Locate the cell with the specified text and output its [x, y] center coordinate. 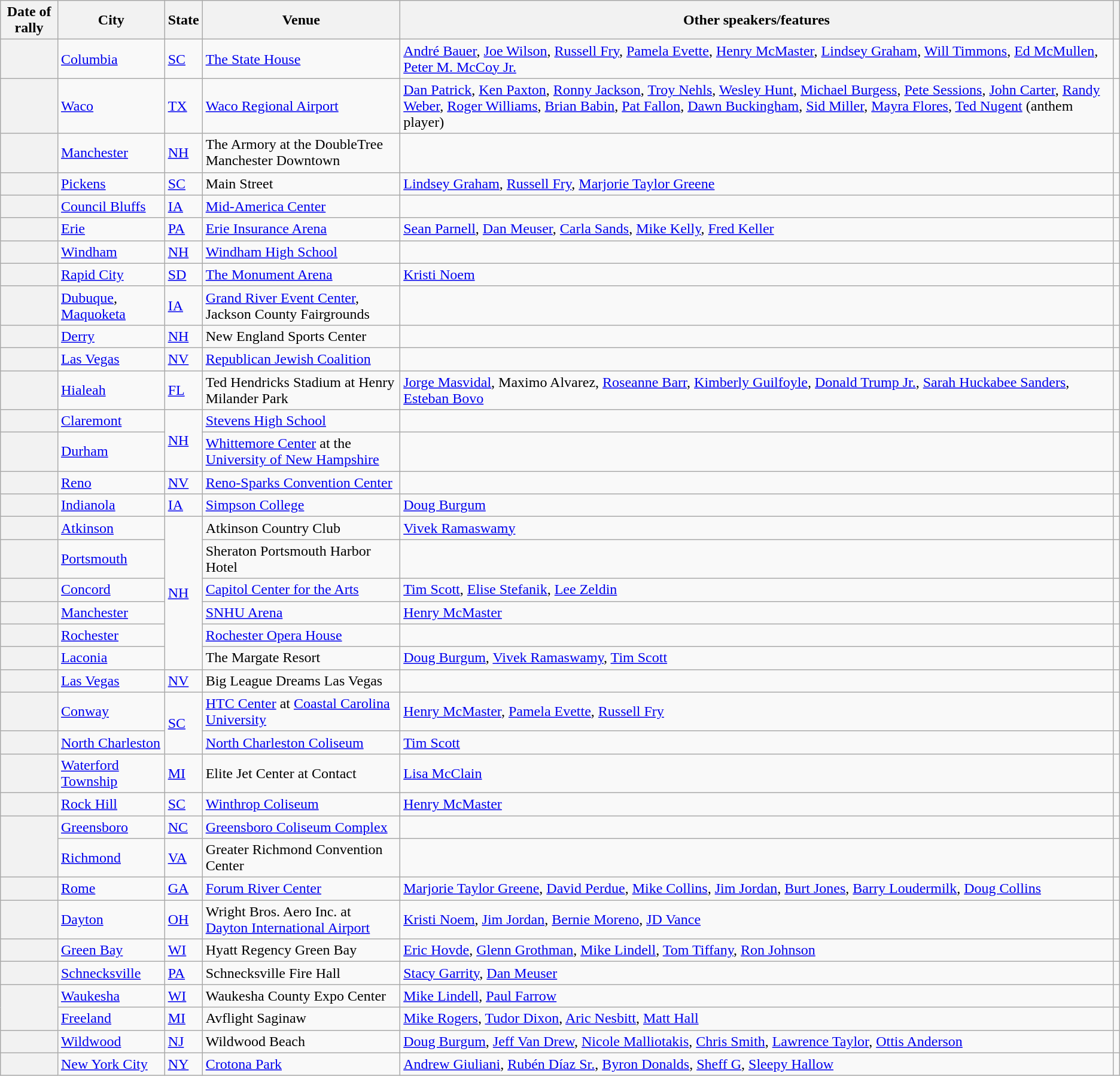
Date of rally [29, 20]
Lisa McClain [756, 773]
Schnecksville [111, 973]
Laconia [111, 658]
Tim Scott, Elise Stefanik, Lee Zeldin [756, 590]
Henry McMaster, Pamela Evette, Russell Fry [756, 712]
Marjorie Taylor Greene, David Perdue, Mike Collins, Jim Jordan, Burt Jones, Barry Loudermilk, Doug Collins [756, 889]
Freeland [111, 1019]
Portsmouth [111, 559]
The Margate Resort [302, 658]
Other speakers/features [756, 20]
NC [183, 827]
Tim Scott [756, 742]
North Charleston [111, 742]
Doug Burgum, Jeff Van Drew, Nicole Malliotakis, Chris Smith, Lawrence Taylor, Ottis Anderson [756, 1041]
Hialeah [111, 390]
The Armory at the DoubleTree Manchester Downtown [302, 153]
Reno-Sparks Convention Center [302, 483]
Durham [111, 452]
Stacy Garrity, Dan Meuser [756, 973]
Wildwood [111, 1041]
Vivek Ramaswamy [756, 528]
Mike Lindell, Paul Farrow [756, 996]
Lindsey Graham, Russell Fry, Marjorie Taylor Greene [756, 184]
Waterford Township [111, 773]
Elite Jet Center at Contact [302, 773]
Whittemore Center at the University of New Hampshire [302, 452]
Council Bluffs [111, 206]
Conway [111, 712]
Stevens High School [302, 421]
Doug Burgum [756, 505]
SNHU Arena [302, 612]
Sheraton Portsmouth Harbor Hotel [302, 559]
Atkinson Country Club [302, 528]
Erie [111, 229]
North Charleston Coliseum [302, 742]
Concord [111, 590]
Rome [111, 889]
Waukesha County Expo Center [302, 996]
Main Street [302, 184]
André Bauer, Joe Wilson, Russell Fry, Pamela Evette, Henry McMaster, Lindsey Graham, Will Timmons, Ed McMullen, Peter M. McCoy Jr. [756, 59]
Eric Hovde, Glenn Grothman, Mike Lindell, Tom Tiffany, Ron Johnson [756, 950]
Rapid City [111, 275]
VA [183, 858]
Rochester Opera House [302, 635]
Venue [302, 20]
Greensboro [111, 827]
The Monument Arena [302, 275]
Indianola [111, 505]
Ted Hendricks Stadium at Henry Milander Park [302, 390]
Windham [111, 252]
Simpson College [302, 505]
Sean Parnell, Dan Meuser, Carla Sands, Mike Kelly, Fred Keller [756, 229]
Atkinson [111, 528]
OH [183, 920]
Kristi Noem [756, 275]
FL [183, 390]
New York City [111, 1064]
Erie Insurance Arena [302, 229]
New England Sports Center [302, 336]
Reno [111, 483]
Schnecksville Fire Hall [302, 973]
GA [183, 889]
Derry [111, 336]
Republican Jewish Coalition [302, 359]
Mike Rogers, Tudor Dixon, Aric Nesbitt, Matt Hall [756, 1019]
Big League Dreams Las Vegas [302, 681]
City [111, 20]
TX [183, 106]
Richmond [111, 858]
Crotona Park [302, 1064]
Pickens [111, 184]
Hyatt Regency Green Bay [302, 950]
Dubuque, Maquoketa [111, 305]
Forum River Center [302, 889]
NY [183, 1064]
NJ [183, 1041]
Windham High School [302, 252]
Jorge Masvidal, Maximo Alvarez, Roseanne Barr, Kimberly Guilfoyle, Donald Trump Jr., Sarah Huckabee Sanders, Esteban Bovo [756, 390]
Claremont [111, 421]
Mid-America Center [302, 206]
Andrew Giuliani, Rubén Díaz Sr., Byron Donalds, Sheff G, Sleepy Hallow [756, 1064]
Greensboro Coliseum Complex [302, 827]
Grand River Event Center, Jackson County Fairgrounds [302, 305]
Wildwood Beach [302, 1041]
Kristi Noem, Jim Jordan, Bernie Moreno, JD Vance [756, 920]
Waco [111, 106]
Capitol Center for the Arts [302, 590]
The State House [302, 59]
Avflight Saginaw [302, 1019]
Wright Bros. Aero Inc. at Dayton International Airport [302, 920]
Waukesha [111, 996]
Waco Regional Airport [302, 106]
Columbia [111, 59]
SD [183, 275]
Green Bay [111, 950]
Winthrop Coliseum [302, 804]
Greater Richmond Convention Center [302, 858]
Rock Hill [111, 804]
HTC Center at Coastal Carolina University [302, 712]
Rochester [111, 635]
Doug Burgum, Vivek Ramaswamy, Tim Scott [756, 658]
State [183, 20]
Dayton [111, 920]
